From the cell containing the given text, extract its center point as [X, Y] coordinate. 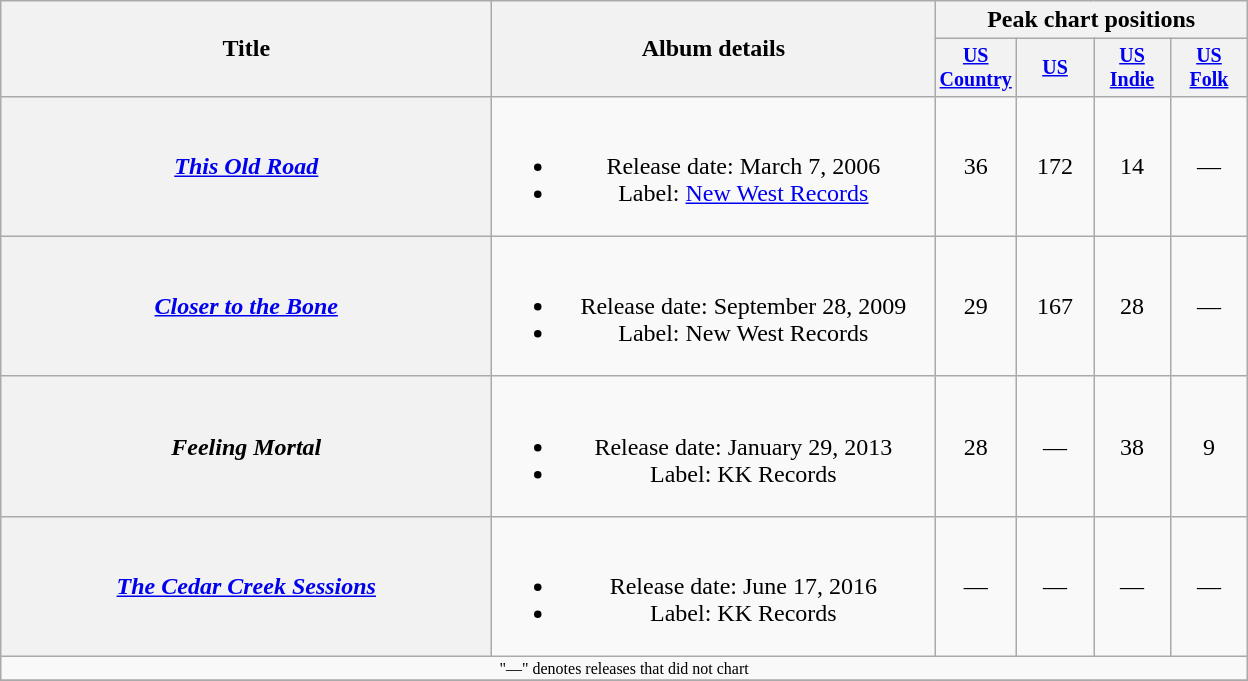
US Country [976, 68]
Release date: January 29, 2013Label: KK Records [714, 446]
38 [1132, 446]
36 [976, 166]
US Indie [1132, 68]
Release date: March 7, 2006Label: New West Records [714, 166]
US Folk [1208, 68]
Peak chart positions [1092, 20]
Title [246, 49]
167 [1056, 306]
Closer to the Bone [246, 306]
9 [1208, 446]
Release date: June 17, 2016Label: KK Records [714, 586]
14 [1132, 166]
This Old Road [246, 166]
172 [1056, 166]
Feeling Mortal [246, 446]
29 [976, 306]
The Cedar Creek Sessions [246, 586]
Release date: September 28, 2009Label: New West Records [714, 306]
Album details [714, 49]
US [1056, 68]
"—" denotes releases that did not chart [624, 669]
